Determine the (x, y) coordinate at the center of the cell enclosing the given text.  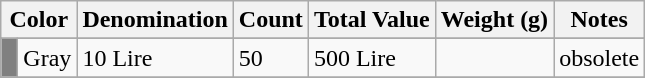
Count (270, 20)
Denomination (155, 20)
50 (270, 58)
10 Lire (155, 58)
Color (39, 20)
Notes (600, 20)
Gray (48, 58)
500 Lire (372, 58)
Weight (g) (494, 20)
Total Value (372, 20)
obsolete (600, 58)
